Locate the cell with the specified text and output its [x, y] center coordinate. 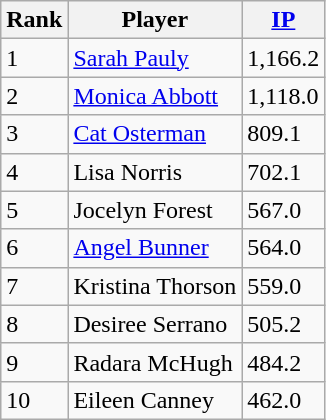
2 [34, 96]
564.0 [284, 248]
505.2 [284, 324]
Eileen Canney [155, 400]
Rank [34, 20]
567.0 [284, 210]
IP [284, 20]
Angel Bunner [155, 248]
1 [34, 58]
809.1 [284, 134]
Radara McHugh [155, 362]
1,118.0 [284, 96]
Lisa Norris [155, 172]
Kristina Thorson [155, 286]
4 [34, 172]
10 [34, 400]
6 [34, 248]
Jocelyn Forest [155, 210]
559.0 [284, 286]
702.1 [284, 172]
1,166.2 [284, 58]
7 [34, 286]
8 [34, 324]
462.0 [284, 400]
Desiree Serrano [155, 324]
Player [155, 20]
3 [34, 134]
9 [34, 362]
5 [34, 210]
Monica Abbott [155, 96]
484.2 [284, 362]
Cat Osterman [155, 134]
Sarah Pauly [155, 58]
